Identify which cell holds the provided text, then report its [x, y] central coordinate. 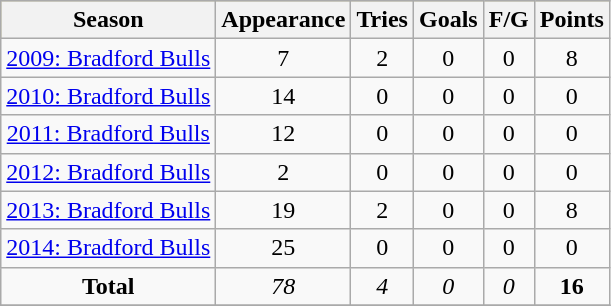
25 [284, 248]
19 [284, 210]
4 [382, 286]
14 [284, 96]
Season [108, 20]
2010: Bradford Bulls [108, 96]
2011: Bradford Bulls [108, 134]
12 [284, 134]
7 [284, 58]
Points [572, 20]
16 [572, 286]
78 [284, 286]
2009: Bradford Bulls [108, 58]
F/G [508, 20]
Total [108, 286]
Goals [448, 20]
Appearance [284, 20]
2013: Bradford Bulls [108, 210]
2012: Bradford Bulls [108, 172]
2014: Bradford Bulls [108, 248]
Tries [382, 20]
